Locate the cell with the specified text and output its [x, y] center coordinate. 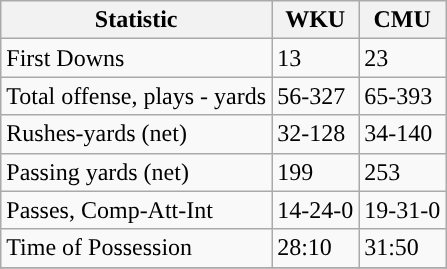
34-140 [402, 134]
14-24-0 [316, 210]
13 [316, 58]
Statistic [136, 20]
WKU [316, 20]
56-327 [316, 96]
253 [402, 172]
28:10 [316, 248]
32-128 [316, 134]
Passes, Comp-Att-Int [136, 210]
Rushes-yards (net) [136, 134]
First Downs [136, 58]
199 [316, 172]
65-393 [402, 96]
Total offense, plays - yards [136, 96]
31:50 [402, 248]
19-31-0 [402, 210]
Passing yards (net) [136, 172]
CMU [402, 20]
Time of Possession [136, 248]
23 [402, 58]
